Search for the cell housing the specified text and yield its [x, y] center coordinate. 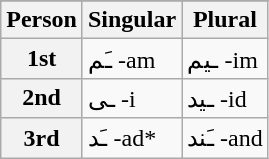
ـَد -ad* [132, 138]
Plural [226, 20]
3rd [42, 138]
Person [42, 20]
1st [42, 59]
Singular [132, 20]
ـَند -and [226, 138]
2nd [42, 98]
ـیم -im [226, 59]
ـید -id [226, 98]
ـَم -am [132, 59]
ـی -i [132, 98]
